Detect which cell encompasses the target text, then output its (x, y) center coordinate. 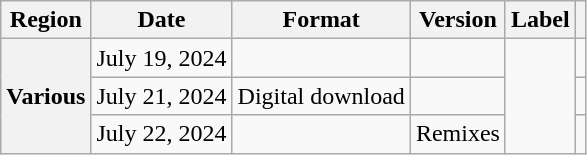
Digital download (321, 96)
Label (540, 20)
Version (458, 20)
Various (46, 96)
Remixes (458, 134)
July 19, 2024 (162, 58)
July 22, 2024 (162, 134)
Region (46, 20)
Date (162, 20)
Format (321, 20)
July 21, 2024 (162, 96)
